Find where the given text appears and provide that cell's center as [x, y] coordinate. 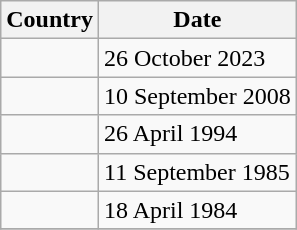
Country [50, 20]
26 October 2023 [197, 58]
26 April 1994 [197, 134]
10 September 2008 [197, 96]
11 September 1985 [197, 172]
18 April 1984 [197, 210]
Date [197, 20]
